From the cell containing the given text, extract its center point as [X, Y] coordinate. 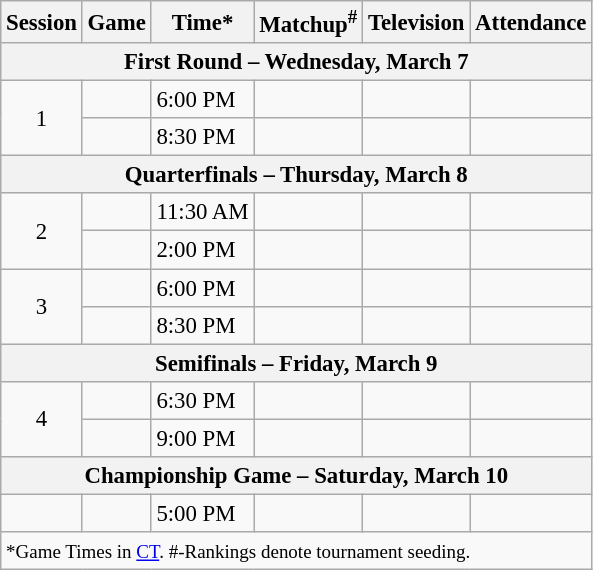
Time* [202, 22]
*Game Times in CT. #-Rankings denote tournament seeding. [296, 551]
3 [42, 306]
9:00 PM [202, 438]
Game [116, 22]
6:30 PM [202, 400]
Attendance [531, 22]
4 [42, 418]
5:00 PM [202, 513]
2 [42, 232]
First Round – Wednesday, March 7 [296, 62]
Matchup# [308, 22]
1 [42, 118]
Semifinals – Friday, March 9 [296, 363]
Television [416, 22]
2:00 PM [202, 250]
Championship Game – Saturday, March 10 [296, 476]
Session [42, 22]
Quarterfinals – Thursday, March 8 [296, 175]
11:30 AM [202, 213]
